Detect which cell encompasses the target text, then output its [X, Y] center coordinate. 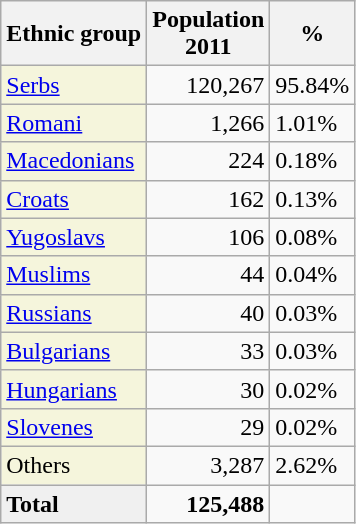
1.01% [312, 123]
95.84% [312, 85]
40 [208, 313]
Hungarians [74, 389]
Croats [74, 199]
Total [74, 503]
0.04% [312, 275]
Others [74, 465]
1,266 [208, 123]
Macedonians [74, 161]
224 [208, 161]
0.18% [312, 161]
120,267 [208, 85]
Slovenes [74, 427]
% [312, 34]
Romani [74, 123]
162 [208, 199]
Bulgarians [74, 351]
29 [208, 427]
30 [208, 389]
2.62% [312, 465]
44 [208, 275]
33 [208, 351]
Yugoslavs [74, 237]
3,287 [208, 465]
Population2011 [208, 34]
125,488 [208, 503]
0.13% [312, 199]
106 [208, 237]
Serbs [74, 85]
Muslims [74, 275]
Ethnic group [74, 34]
0.08% [312, 237]
Russians [74, 313]
